Provide the (x, y) coordinate of the cell's center where the given text is located.  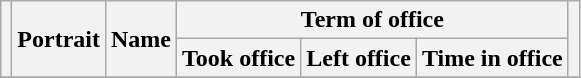
Time in office (492, 58)
Took office (239, 58)
Portrait (59, 39)
Term of office (373, 20)
Name (140, 39)
Left office (359, 58)
